From the cell containing the given text, extract its center point as [X, Y] coordinate. 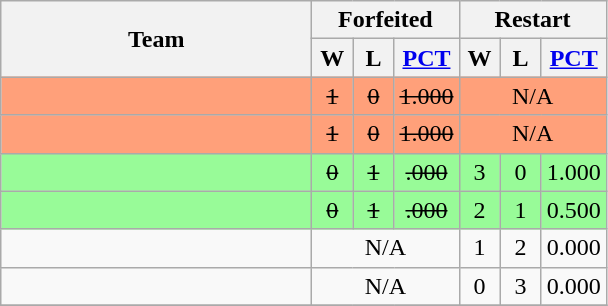
Forfeited [386, 20]
Restart [532, 20]
0.500 [574, 210]
Team [156, 39]
